Scan for the cell matching the given text and deliver its (x, y) coordinate at center. 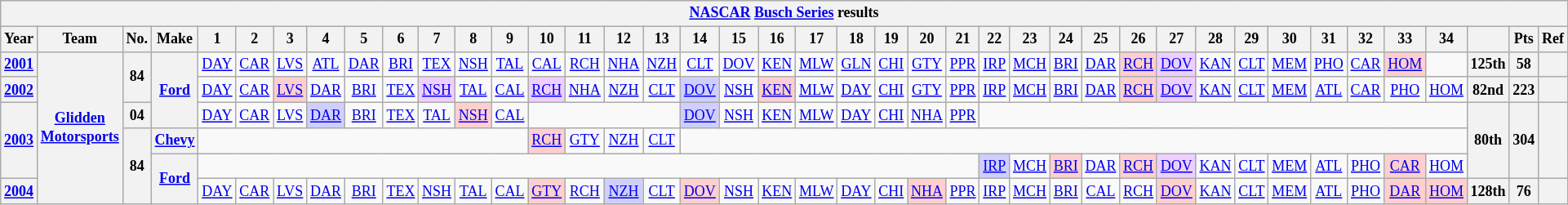
10 (547, 39)
7 (438, 39)
17 (816, 39)
6 (401, 39)
128th (1488, 191)
12 (624, 39)
15 (739, 39)
13 (662, 39)
23 (1030, 39)
Ref (1553, 39)
5 (364, 39)
125th (1488, 64)
18 (856, 39)
20 (927, 39)
14 (700, 39)
Pts (1524, 39)
Team (80, 39)
21 (963, 39)
304 (1524, 140)
11 (585, 39)
2002 (20, 90)
2004 (20, 191)
2003 (20, 140)
25 (1100, 39)
4 (326, 39)
Glidden Motorsports (80, 127)
32 (1366, 39)
29 (1252, 39)
223 (1524, 90)
82nd (1488, 90)
34 (1446, 39)
2 (255, 39)
76 (1524, 191)
26 (1139, 39)
1 (217, 39)
22 (994, 39)
16 (777, 39)
Year (20, 39)
33 (1406, 39)
28 (1215, 39)
Make (175, 39)
19 (891, 39)
GLN (856, 64)
3 (291, 39)
2001 (20, 64)
No. (137, 39)
27 (1176, 39)
8 (473, 39)
80th (1488, 140)
58 (1524, 64)
9 (509, 39)
24 (1066, 39)
NASCAR Busch Series results (784, 13)
Chevy (175, 140)
30 (1290, 39)
31 (1329, 39)
04 (137, 114)
